Search for the cell housing the specified text and yield its (x, y) center coordinate. 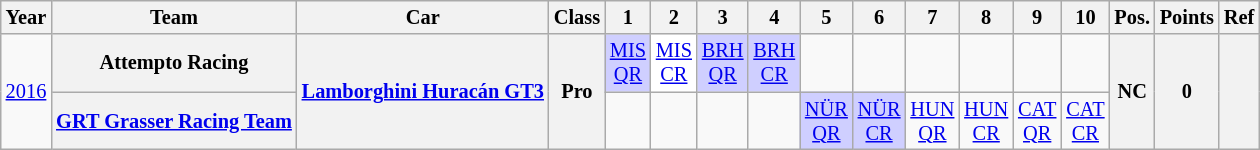
CATCR (1085, 121)
Pos. (1132, 17)
HUNCR (986, 121)
0 (1187, 92)
Ref (1239, 17)
Lamborghini Huracán GT3 (423, 92)
MISCR (674, 63)
BRHCR (774, 63)
9 (1037, 17)
3 (723, 17)
Pro (577, 92)
BRHQR (723, 63)
7 (932, 17)
NÜRCR (880, 121)
8 (986, 17)
10 (1085, 17)
HUNQR (932, 121)
NÜRQR (826, 121)
GRT Grasser Racing Team (174, 121)
Attempto Racing (174, 63)
MISQR (628, 63)
4 (774, 17)
Class (577, 17)
NC (1132, 92)
Year (26, 17)
6 (880, 17)
CATQR (1037, 121)
2 (674, 17)
Team (174, 17)
1 (628, 17)
Points (1187, 17)
5 (826, 17)
Car (423, 17)
2016 (26, 92)
